Find where the given text appears and provide that cell's center as (x, y) coordinate. 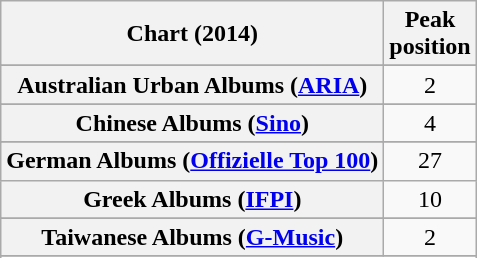
German Albums (Offizielle Top 100) (192, 161)
10 (430, 199)
Taiwanese Albums (G-Music) (192, 237)
Greek Albums (IFPI) (192, 199)
4 (430, 123)
Australian Urban Albums (ARIA) (192, 85)
Chinese Albums (Sino) (192, 123)
Chart (2014) (192, 34)
27 (430, 161)
Peakposition (430, 34)
